Detect which cell encompasses the target text, then output its [X, Y] center coordinate. 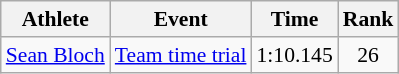
Rank [368, 19]
Team time trial [181, 55]
Sean Bloch [56, 55]
Time [294, 19]
1:10.145 [294, 55]
26 [368, 55]
Athlete [56, 19]
Event [181, 19]
